Locate the cell with the specified text and output its (X, Y) center coordinate. 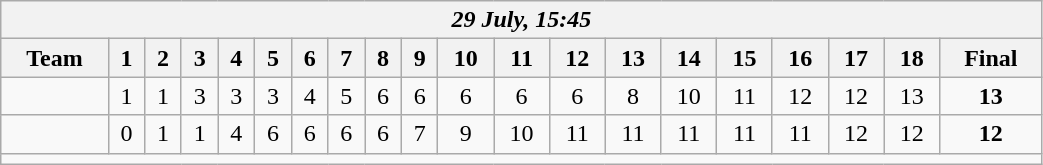
16 (800, 58)
Team (54, 58)
0 (126, 134)
14 (689, 58)
29 July, 15:45 (522, 20)
Final (991, 58)
18 (912, 58)
15 (745, 58)
17 (856, 58)
2 (164, 58)
